Output the [x, y] coordinate of the center of the cell containing the given text.  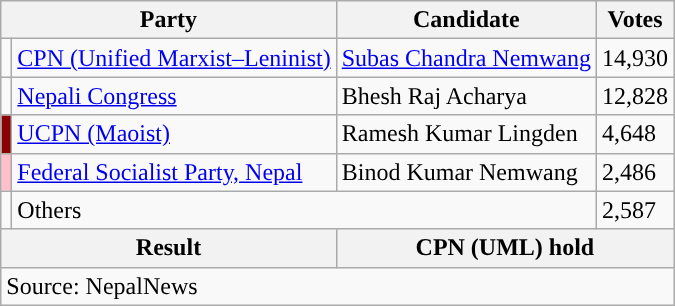
Party [168, 20]
Result [168, 248]
Bhesh Raj Acharya [466, 96]
Subas Chandra Nemwang [466, 58]
Others [304, 210]
UCPN (Maoist) [174, 134]
Federal Socialist Party, Nepal [174, 172]
Votes [636, 20]
Binod Kumar Nemwang [466, 172]
Candidate [466, 20]
2,486 [636, 172]
14,930 [636, 58]
Nepali Congress [174, 96]
4,648 [636, 134]
2,587 [636, 210]
12,828 [636, 96]
Ramesh Kumar Lingden [466, 134]
CPN (UML) hold [504, 248]
CPN (Unified Marxist–Leninist) [174, 58]
Source: NepalNews [338, 286]
